Return the (X, Y) coordinate for the center point of the cell that contains the specified text.  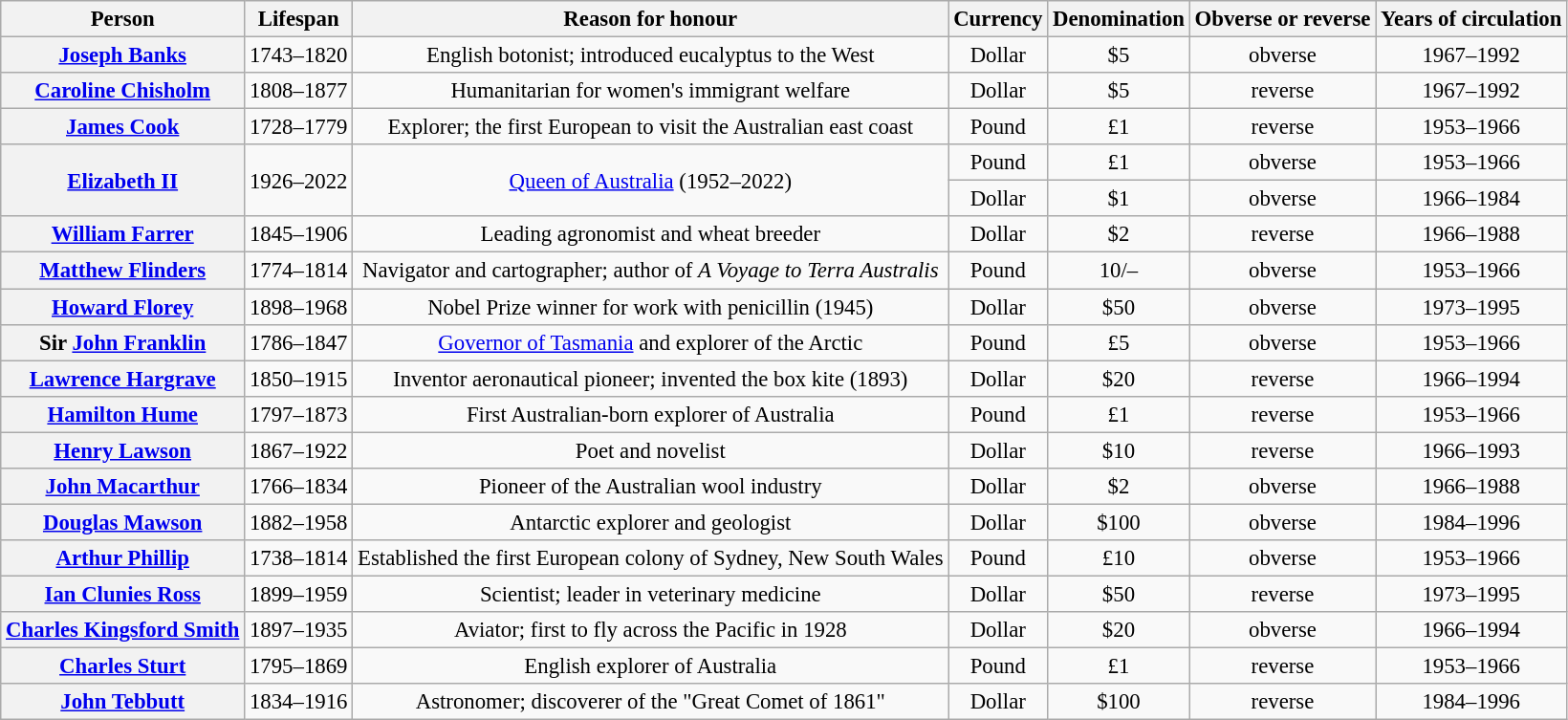
$1 (1119, 199)
1834–1916 (298, 702)
1966–1984 (1471, 199)
1926–2022 (298, 180)
Charles Sturt (122, 666)
Antarctic explorer and geologist (650, 522)
John Tebbutt (122, 702)
Aviator; first to fly across the Pacific in 1928 (650, 630)
Douglas Mawson (122, 522)
English explorer of Australia (650, 666)
English botonist; introduced eucalyptus to the West (650, 55)
Ian Clunies Ross (122, 594)
1797–1873 (298, 414)
Poet and novelist (650, 450)
Caroline Chisholm (122, 91)
James Cook (122, 127)
1743–1820 (298, 55)
1882–1958 (298, 522)
Scientist; leader in veterinary medicine (650, 594)
Obverse or reverse (1282, 19)
Sir John Franklin (122, 342)
Lawrence Hargrave (122, 379)
Leading agronomist and wheat breeder (650, 234)
1898–1968 (298, 307)
Henry Lawson (122, 450)
Explorer; the first European to visit the Australian east coast (650, 127)
Navigator and cartographer; author of A Voyage to Terra Australis (650, 271)
Inventor aeronautical pioneer; invented the box kite (1893) (650, 379)
First Australian-born explorer of Australia (650, 414)
Pioneer of the Australian wool industry (650, 487)
Established the first European colony of Sydney, New South Wales (650, 558)
Lifespan (298, 19)
Years of circulation (1471, 19)
1728–1779 (298, 127)
Howard Florey (122, 307)
Astronomer; discoverer of the "Great Comet of 1861" (650, 702)
Queen of Australia (1952–2022) (650, 180)
Humanitarian for women's immigrant welfare (650, 91)
1897–1935 (298, 630)
Reason for honour (650, 19)
1850–1915 (298, 379)
£5 (1119, 342)
Matthew Flinders (122, 271)
Joseph Banks (122, 55)
£10 (1119, 558)
1766–1834 (298, 487)
1774–1814 (298, 271)
1867–1922 (298, 450)
10/– (1119, 271)
1808–1877 (298, 91)
John Macarthur (122, 487)
Denomination (1119, 19)
1845–1906 (298, 234)
Arthur Phillip (122, 558)
Charles Kingsford Smith (122, 630)
1786–1847 (298, 342)
Elizabeth II (122, 180)
1899–1959 (298, 594)
Governor of Tasmania and explorer of the Arctic (650, 342)
$10 (1119, 450)
Person (122, 19)
Nobel Prize winner for work with penicillin (1945) (650, 307)
1738–1814 (298, 558)
William Farrer (122, 234)
1966–1993 (1471, 450)
Currency (998, 19)
1795–1869 (298, 666)
Hamilton Hume (122, 414)
